Locate the cell with the specified text and output its [x, y] center coordinate. 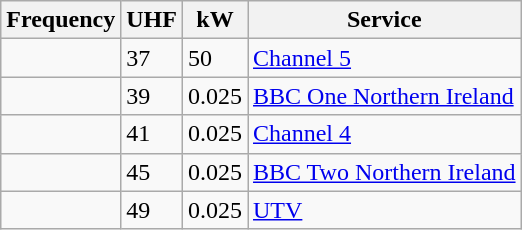
50 [214, 58]
37 [152, 58]
Frequency [61, 20]
39 [152, 96]
kW [214, 20]
BBC One Northern Ireland [385, 96]
UTV [385, 210]
49 [152, 210]
41 [152, 134]
Service [385, 20]
45 [152, 172]
BBC Two Northern Ireland [385, 172]
Channel 5 [385, 58]
Channel 4 [385, 134]
UHF [152, 20]
